Detect which cell encompasses the target text, then output its [X, Y] center coordinate. 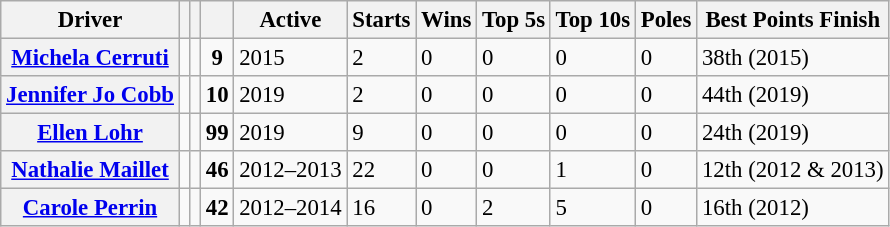
1 [592, 170]
Top 5s [514, 20]
42 [216, 208]
44th (2019) [793, 95]
Nathalie Maillet [90, 170]
2015 [290, 58]
10 [216, 95]
Active [290, 20]
Best Points Finish [793, 20]
Ellen Lohr [90, 133]
2012–2014 [290, 208]
24th (2019) [793, 133]
Starts [382, 20]
22 [382, 170]
12th (2012 & 2013) [793, 170]
Carole Perrin [90, 208]
Michela Cerruti [90, 58]
16th (2012) [793, 208]
16 [382, 208]
Driver [90, 20]
Wins [446, 20]
46 [216, 170]
38th (2015) [793, 58]
Jennifer Jo Cobb [90, 95]
2012–2013 [290, 170]
5 [592, 208]
Poles [666, 20]
99 [216, 133]
Top 10s [592, 20]
